Determine the [X, Y] coordinate at the center of the cell enclosing the given text.  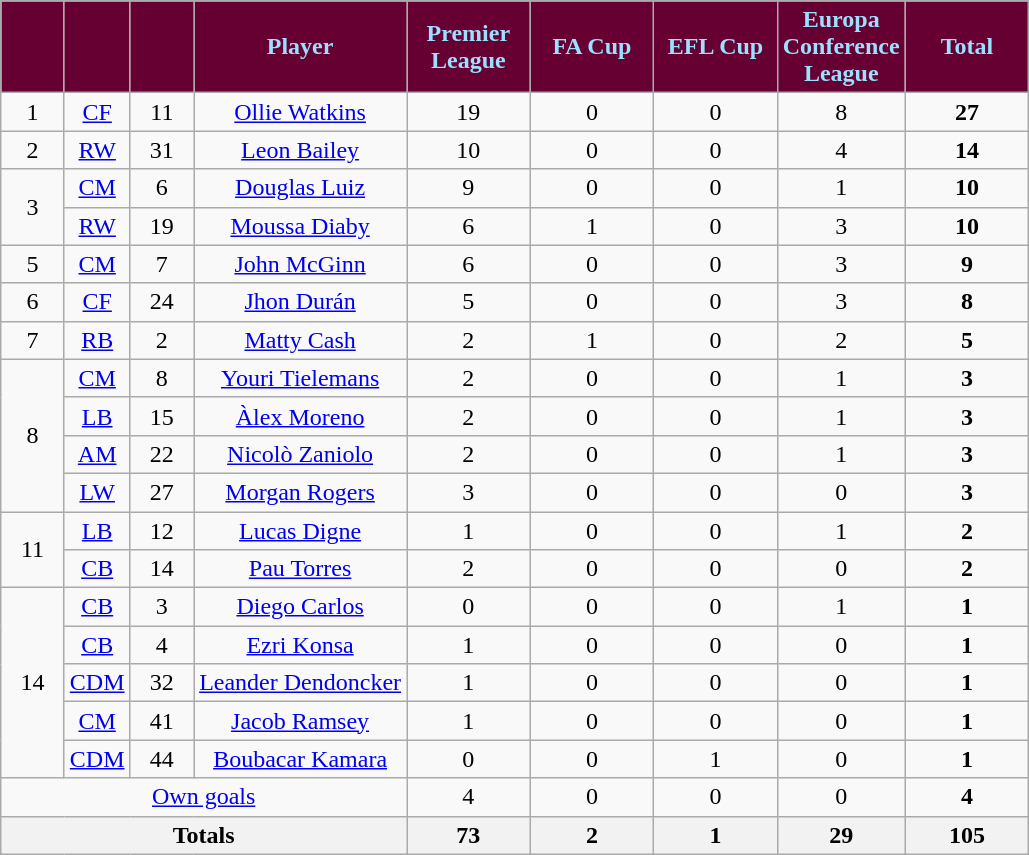
32 [162, 683]
73 [469, 835]
Morgan Rogers [300, 492]
Àlex Moreno [300, 416]
Premier League [469, 47]
Youri Tielemans [300, 378]
31 [162, 150]
22 [162, 454]
Own goals [204, 797]
105 [967, 835]
EFL Cup [716, 47]
Nicolò Zaniolo [300, 454]
AM [97, 454]
41 [162, 721]
Jhon Durán [300, 302]
12 [162, 531]
Leander Dendoncker [300, 683]
Lucas Digne [300, 531]
Player [300, 47]
Douglas Luiz [300, 188]
Total [967, 47]
Leon Bailey [300, 150]
44 [162, 759]
Ezri Konsa [300, 645]
24 [162, 302]
Moussa Diaby [300, 226]
Diego Carlos [300, 607]
Pau Torres [300, 569]
29 [841, 835]
Totals [204, 835]
John McGinn [300, 264]
LW [97, 492]
Matty Cash [300, 340]
FA Cup [592, 47]
RB [97, 340]
Boubacar Kamara [300, 759]
Europa Conference League [841, 47]
15 [162, 416]
Jacob Ramsey [300, 721]
Ollie Watkins [300, 112]
